Determine the [x, y] coordinate at the center of the cell enclosing the given text.  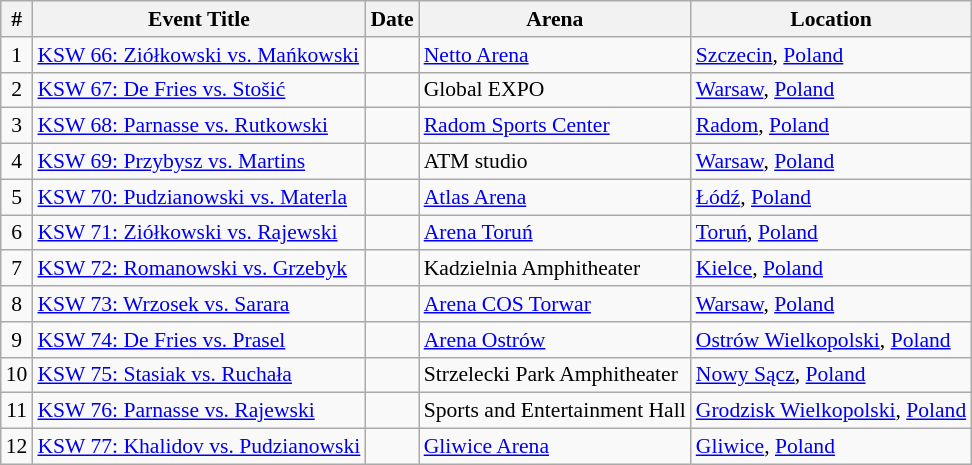
Location [831, 19]
9 [17, 340]
Łódź, Poland [831, 197]
KSW 67: De Fries vs. Stošić [198, 90]
KSW 70: Pudzianowski vs. Materla [198, 197]
KSW 74: De Fries vs. Prasel [198, 340]
Netto Arena [555, 55]
5 [17, 197]
Arena Ostrów [555, 340]
Radom, Poland [831, 126]
ATM studio [555, 162]
Ostrów Wielkopolski, Poland [831, 340]
11 [17, 411]
Arena COS Torwar [555, 304]
KSW 69: Przybysz vs. Martins [198, 162]
3 [17, 126]
Gliwice Arena [555, 447]
Gliwice, Poland [831, 447]
1 [17, 55]
Strzelecki Park Amphitheater [555, 375]
Global EXPO [555, 90]
Toruń, Poland [831, 233]
8 [17, 304]
KSW 77: Khalidov vs. Pudzianowski [198, 447]
6 [17, 233]
7 [17, 269]
Radom Sports Center [555, 126]
Kielce, Poland [831, 269]
# [17, 19]
12 [17, 447]
KSW 68: Parnasse vs. Rutkowski [198, 126]
Date [392, 19]
KSW 73: Wrzosek vs. Sarara [198, 304]
10 [17, 375]
Grodzisk Wielkopolski, Poland [831, 411]
KSW 72: Romanowski vs. Grzebyk [198, 269]
KSW 66: Ziółkowski vs. Mańkowski [198, 55]
Event Title [198, 19]
Arena Toruń [555, 233]
Atlas Arena [555, 197]
Szczecin, Poland [831, 55]
Sports and Entertainment Hall [555, 411]
4 [17, 162]
Nowy Sącz, Poland [831, 375]
Kadzielnia Amphitheater [555, 269]
KSW 71: Ziółkowski vs. Rajewski [198, 233]
Arena [555, 19]
KSW 75: Stasiak vs. Ruchała [198, 375]
KSW 76: Parnasse vs. Rajewski [198, 411]
2 [17, 90]
